Search for the cell housing the specified text and yield its (x, y) center coordinate. 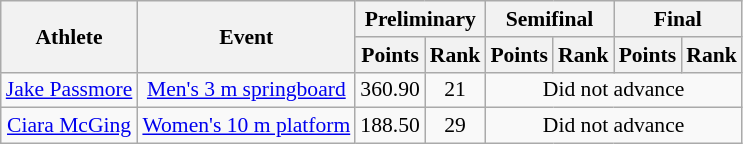
Ciara McGing (70, 126)
Final (678, 19)
Women's 10 m platform (246, 126)
Athlete (70, 36)
Jake Passmore (70, 90)
Semifinal (549, 19)
Men's 3 m springboard (246, 90)
21 (456, 90)
29 (456, 126)
Preliminary (420, 19)
Event (246, 36)
188.50 (390, 126)
360.90 (390, 90)
